Return (x, y) of the center of cell containing provided text 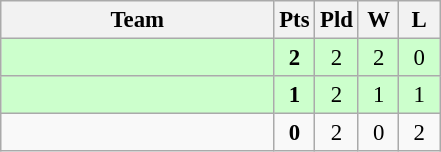
Team (138, 20)
L (420, 20)
Pts (294, 20)
W (378, 20)
Pld (337, 20)
